Find where the given text appears and provide that cell's center as [X, Y] coordinate. 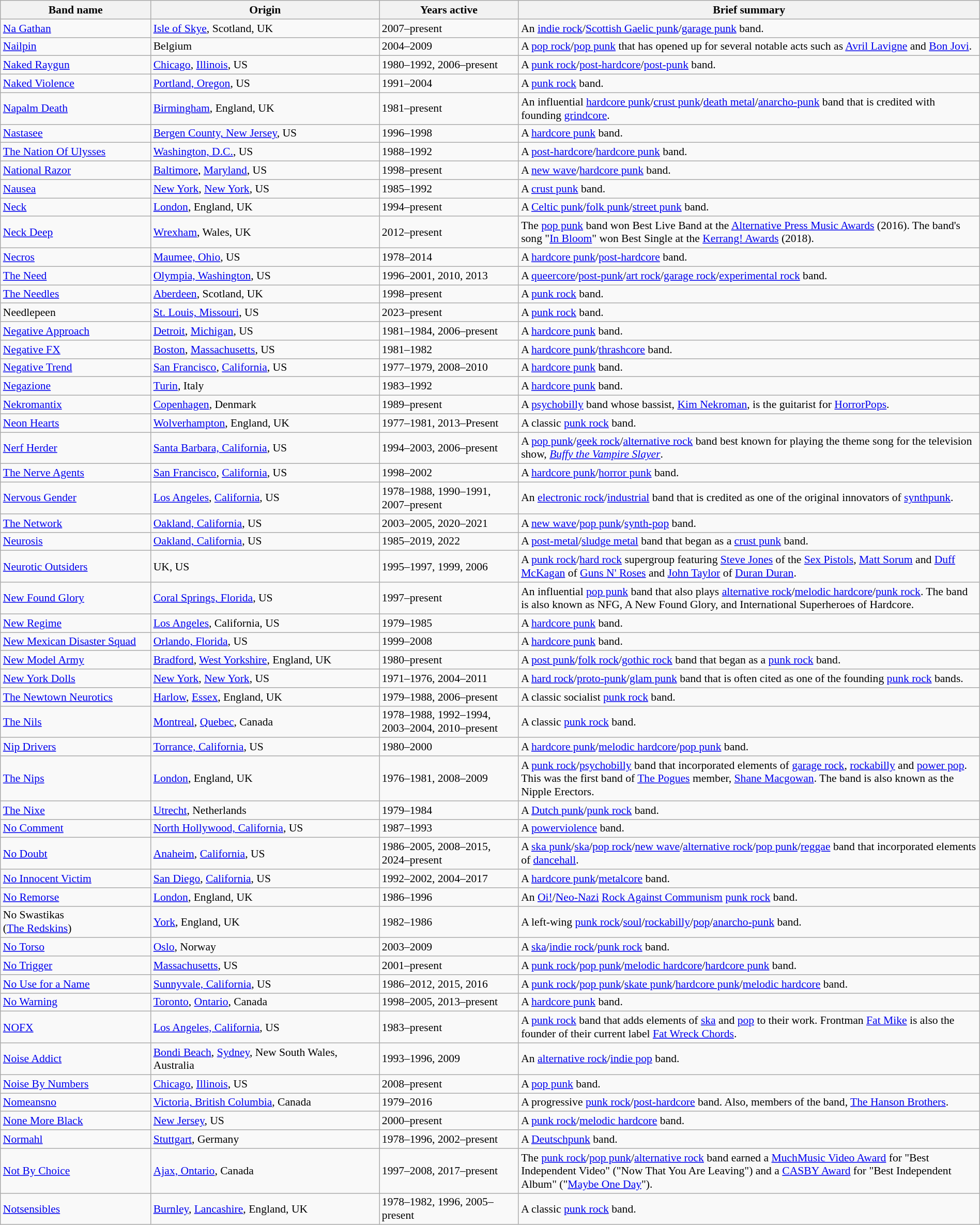
Neck Deep [75, 233]
1986–2012, 2015, 2016 [449, 984]
1977–1981, 2013–Present [449, 423]
An Oi!/Neo-Nazi Rock Against Communism punk rock band. [749, 897]
Copenhagen, Denmark [265, 405]
A post-metal/sludge metal band that began as a crust punk band. [749, 541]
No Innocent Victim [75, 879]
North Hollywood, California, US [265, 828]
An alternative rock/indie pop band. [749, 1059]
Noise By Numbers [75, 1084]
Negazione [75, 386]
1999–2008 [449, 642]
Nekromantix [75, 405]
1971–1976, 2004–2011 [449, 678]
Portland, Oregon, US [265, 84]
No Swastikas(The Redskins) [75, 921]
1981–1984, 2006–present [449, 331]
1994–present [449, 207]
Sunnyvale, California, US [265, 984]
A Dutch punk/punk rock band. [749, 810]
1977–1979, 2008–2010 [449, 368]
A hardcore punk/melodic hardcore/pop punk band. [749, 747]
1978–1988, 1990–1991, 2007–present [449, 498]
1981–1982 [449, 350]
1979–1984 [449, 810]
UK, US [265, 567]
1979–2016 [449, 1102]
Bondi Beach, Sydney, New South Wales, Australia [265, 1059]
National Razor [75, 171]
1978–2014 [449, 258]
Isle of Skye, Scotland, UK [265, 28]
Baltimore, Maryland, US [265, 171]
1985–1992 [449, 189]
1980–present [449, 660]
New Jersey, US [265, 1121]
A pop punk band. [749, 1084]
A hard rock/proto-punk/glam punk band that is often cited as one of the founding punk rock bands. [749, 678]
1995–1997, 1999, 2006 [449, 567]
Origin [265, 10]
A post-hardcore/hardcore punk band. [749, 152]
A hardcore punk/thrashcore band. [749, 350]
Detroit, Michigan, US [265, 331]
The Nils [75, 722]
Oslo, Norway [265, 947]
No Trigger [75, 965]
1989–present [449, 405]
A pop rock/pop punk that has opened up for several notable acts such as Avril Lavigne and Bon Jovi. [749, 47]
Wolverhampton, England, UK [265, 423]
Montreal, Quebec, Canada [265, 722]
1998–2002 [449, 473]
A post punk/folk rock/gothic rock band that began as a punk rock band. [749, 660]
The Nixe [75, 810]
Needlepeen [75, 313]
Na Gathan [75, 28]
A hardcore punk/metalcore band. [749, 879]
1997–2008, 2017–present [449, 1171]
New Mexican Disaster Squad [75, 642]
A classic socialist punk rock band. [749, 697]
A psychobilly band whose bassist, Kim Nekroman, is the guitarist for HorrorPops. [749, 405]
Neurotic Outsiders [75, 567]
1979–1985 [449, 623]
Band name [75, 10]
2003–2005, 2020–2021 [449, 523]
No Warning [75, 1002]
1979–1988, 2006–present [449, 697]
San Diego, California, US [265, 879]
Negative FX [75, 350]
2012–present [449, 233]
2000–present [449, 1121]
Harlow, Essex, England, UK [265, 697]
A Deutschpunk band. [749, 1139]
A punk rock/pop punk/skate punk/hardcore punk/melodic hardcore band. [749, 984]
The Nips [75, 779]
2004–2009 [449, 47]
A pop punk/geek rock/alternative rock band best known for playing the theme song for the television show, Buffy the Vampire Slayer. [749, 448]
Coral Springs, Florida, US [265, 598]
Naked Violence [75, 84]
1978–1988, 1992–1994, 2003–2004, 2010–present [449, 722]
No Doubt [75, 853]
Washington, D.C., US [265, 152]
Torrance, California, US [265, 747]
A progressive punk rock/post-hardcore band. Also, members of the band, The Hanson Brothers. [749, 1102]
Neurosis [75, 541]
1982–1986 [449, 921]
2001–present [449, 965]
NOFX [75, 1027]
A punk rock band that adds elements of ska and pop to their work. Frontman Fat Mike is also the founder of their current label Fat Wreck Chords. [749, 1027]
Nervous Gender [75, 498]
Negative Approach [75, 331]
Wrexham, Wales, UK [265, 233]
Bradford, West Yorkshire, England, UK [265, 660]
Noise Addict [75, 1059]
A new wave/hardcore punk band. [749, 171]
A Celtic punk/folk punk/street punk band. [749, 207]
1992–2002, 2004–2017 [449, 879]
The Need [75, 276]
Nomeansno [75, 1102]
Massachusetts, US [265, 965]
No Use for a Name [75, 984]
Normahl [75, 1139]
A punk rock/melodic hardcore band. [749, 1121]
Nastasee [75, 133]
1988–1992 [449, 152]
A powerviolence band. [749, 828]
Notsensibles [75, 1209]
1996–2001, 2010, 2013 [449, 276]
No Comment [75, 828]
1981–present [449, 109]
York, England, UK [265, 921]
1991–2004 [449, 84]
Utrecht, Netherlands [265, 810]
Napalm Death [75, 109]
1994–2003, 2006–present [449, 448]
A new wave/pop punk/synth-pop band. [749, 523]
Naked Raygun [75, 65]
Neon Hearts [75, 423]
The Needles [75, 294]
The Newtown Neurotics [75, 697]
A queercore/post-punk/art rock/garage rock/experimental rock band. [749, 276]
Aberdeen, Scotland, UK [265, 294]
Santa Barbara, California, US [265, 448]
Brief summary [749, 10]
Turin, Italy [265, 386]
The Network [75, 523]
Nerf Herder [75, 448]
A left-wing punk rock/soul/rockabilly/pop/anarcho-punk band. [749, 921]
Victoria, British Columbia, Canada [265, 1102]
An indie rock/Scottish Gaelic punk/garage punk band. [749, 28]
Nip Drivers [75, 747]
1978–1996, 2002–present [449, 1139]
A hardcore punk/horror punk band. [749, 473]
Belgium [265, 47]
1998–2005, 2013–present [449, 1002]
The Nerve Agents [75, 473]
1976–1981, 2008–2009 [449, 779]
1986–1996 [449, 897]
New York Dolls [75, 678]
Burnley, Lancashire, England, UK [265, 1209]
The Nation Of Ulysses [75, 152]
1980–2000 [449, 747]
An electronic rock/industrial band that is credited as one of the original innovators of synthpunk. [749, 498]
A crust punk band. [749, 189]
Anaheim, California, US [265, 853]
A ska punk/ska/pop rock/new wave/alternative rock/pop punk/reggae band that incorporated elements of dancehall. [749, 853]
Orlando, Florida, US [265, 642]
A punk rock/pop punk/melodic hardcore/hardcore punk band. [749, 965]
Necros [75, 258]
Stuttgart, Germany [265, 1139]
1980–1992, 2006–present [449, 65]
A hardcore punk/post-hardcore band. [749, 258]
Not By Choice [75, 1171]
2008–present [449, 1084]
New Regime [75, 623]
No Remorse [75, 897]
New Model Army [75, 660]
Maumee, Ohio, US [265, 258]
1983–present [449, 1027]
Birmingham, England, UK [265, 109]
2007–present [449, 28]
Years active [449, 10]
A punk rock/post-hardcore/post-punk band. [749, 65]
Olympia, Washington, US [265, 276]
New Found Glory [75, 598]
1986–2005, 2008–2015, 2024–present [449, 853]
2003–2009 [449, 947]
1978–1982, 1996, 2005–present [449, 1209]
Nausea [75, 189]
None More Black [75, 1121]
1985–2019, 2022 [449, 541]
Nailpin [75, 47]
No Torso [75, 947]
1983–1992 [449, 386]
Ajax, Ontario, Canada [265, 1171]
1993–1996, 2009 [449, 1059]
Bergen County, New Jersey, US [265, 133]
St. Louis, Missouri, US [265, 313]
A ska/indie rock/punk rock band. [749, 947]
Negative Trend [75, 368]
Neck [75, 207]
An influential hardcore punk/crust punk/death metal/anarcho-punk band that is credited with founding grindcore. [749, 109]
1987–1993 [449, 828]
1996–1998 [449, 133]
1997–present [449, 598]
2023–present [449, 313]
Boston, Massachusetts, US [265, 350]
Toronto, Ontario, Canada [265, 1002]
